Provide the [x, y] coordinate of the cell's center where the given text is located.  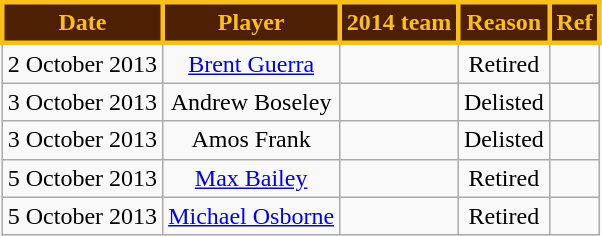
Player [252, 22]
Reason [504, 22]
Andrew Boseley [252, 102]
2 October 2013 [82, 63]
Amos Frank [252, 140]
Max Bailey [252, 178]
2014 team [400, 22]
Michael Osborne [252, 216]
Ref [574, 22]
Brent Guerra [252, 63]
Date [82, 22]
